Scan for the cell matching the given text and deliver its [X, Y] coordinate at center. 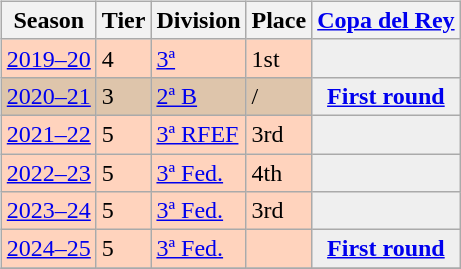
3ª [198, 58]
Copa del Rey [386, 20]
3 [124, 96]
2019–20 [48, 58]
1st [279, 58]
Division [198, 20]
3ª RFEF [198, 134]
2022–23 [48, 173]
2024–25 [48, 249]
2020–21 [48, 96]
4th [279, 173]
/ [279, 96]
2023–24 [48, 211]
2021–22 [48, 134]
Place [279, 20]
2ª B [198, 96]
Tier [124, 20]
Season [48, 20]
4 [124, 58]
